Pinpoint the cell where the given text exists, returning its [x, y] midpoint coordinate. 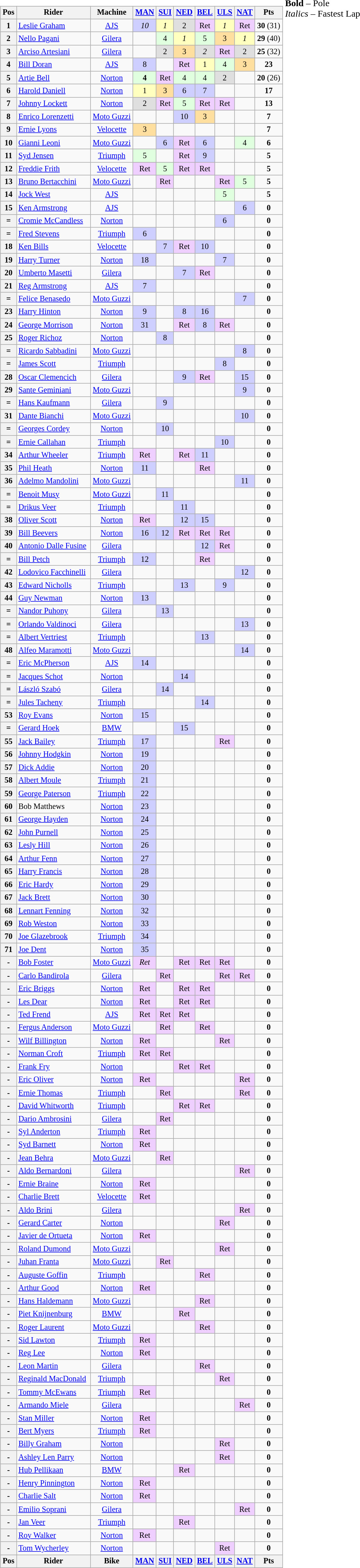
Bob Matthews [53, 807]
Arthur Good [53, 1288]
Drikus Veer [53, 507]
30 [145, 897]
Lennart Fenning [53, 911]
Ken Bills [53, 247]
Gerard Hoek [53, 729]
Rob Weston [53, 924]
Bruno Bertacchini [53, 182]
48 [9, 650]
Lesly Hill [53, 846]
22 [145, 793]
25 (32) [269, 52]
Charlie Brett [53, 1197]
Jules Tacheny [53, 702]
Sante Geminiani [53, 390]
Gianni Leoni [53, 143]
Carlo Bandirola [53, 976]
55 [9, 741]
Enrico Lorenzetti [53, 117]
Eric Hardy [53, 885]
John Purnell [53, 833]
Ernie Lyons [53, 130]
Syd Barnett [53, 1145]
Hans Kaufmann [53, 403]
Billy Graham [53, 1444]
Roland Dumond [53, 1249]
Benoit Musy [53, 494]
43 [9, 585]
Stan Miller [53, 1418]
Norman Croft [53, 1054]
Reg Lee [53, 1353]
Guy Newman [53, 598]
Syd Jensen [53, 156]
Machine [111, 13]
Harold Daniell [53, 91]
Nandor Puhony [53, 611]
Johnny Hodgkin [53, 754]
Eric McPherson [53, 663]
Ricardo Sabbadini [53, 351]
Edward Nicholls [53, 585]
Hub Pellikaan [53, 1470]
60 [9, 807]
Lodovico Facchinelli [53, 572]
59 [9, 793]
George Hayden [53, 819]
Roger Laurent [53, 1327]
Orlando Valdinoci [53, 624]
James Scott [53, 364]
Jan Veer [53, 1522]
Hans Haldemann [53, 1301]
Jacques Schot [53, 676]
Alfeo Maramotti [53, 650]
Henry Pinnington [53, 1483]
László Szabó [53, 689]
Roger Richoz [53, 338]
Jack Bailey [53, 741]
58 [9, 780]
Reginald MacDonald [53, 1379]
Harry Hinton [53, 312]
Arciso Artesiani [53, 52]
Phil Heath [53, 468]
Bert Myers [53, 1431]
30 (31) [269, 26]
Charlie Salt [53, 1496]
70 [9, 937]
George Morrison [53, 325]
27 [145, 858]
53 [9, 715]
63 [9, 846]
Johnny Lockett [53, 104]
26 [145, 846]
Fred Stevens [53, 234]
Joe Dent [53, 950]
64 [9, 858]
Oliver Scott [53, 520]
Antonio Dalle Fusine [53, 546]
Roy Evans [53, 715]
39 [9, 533]
Bill Beevers [53, 533]
Piet Knijnenburg [53, 1314]
69 [9, 924]
Ashley Len Parry [53, 1457]
Bike [111, 1561]
Georges Cordey [53, 429]
Ernie Callahan [53, 442]
Gerard Carter [53, 1223]
20 (26) [269, 78]
Artie Bell [53, 78]
Jock West [53, 195]
Aldo Bernardoni [53, 1171]
56 [9, 754]
Harry Turner [53, 260]
Leslie Graham [53, 26]
29 (40) [269, 39]
Eric Oliver [53, 1080]
42 [9, 572]
62 [9, 833]
32 [145, 911]
Javier de Ortueta [53, 1236]
Ernie Thomas [53, 1093]
Bob Foster [53, 963]
Leon Martin [53, 1366]
Dick Addie [53, 768]
Harry Francis [53, 872]
61 [9, 819]
Umberto Masetti [53, 273]
40 [9, 546]
Bill Doran [53, 65]
68 [9, 911]
Juhan Franta [53, 1262]
Les Dear [53, 1002]
Dario Ambrosini [53, 1119]
Ted Frend [53, 1015]
71 [9, 950]
Joe Glazebrook [53, 937]
Oscar Clemencich [53, 377]
Nello Pagani [53, 39]
Sid Lawton [53, 1340]
Bill Petch [53, 559]
36 [9, 481]
Aldo Brini [53, 1210]
Ken Armstrong [53, 208]
44 [9, 598]
David Whitworth [53, 1106]
Jean Behra [53, 1158]
Freddie Frith [53, 169]
Syl Anderton [53, 1132]
33 [145, 924]
Felice Benasedo [53, 299]
Auguste Goffin [53, 1275]
Armando Miele [53, 1405]
Tom Wycherley [53, 1548]
Dante Bianchi [53, 416]
Roy Walker [53, 1535]
65 [9, 872]
67 [9, 897]
Adelmo Mandolini [53, 481]
Tommy McEwans [53, 1392]
Albert Moule [53, 780]
38 [9, 520]
Emilio Soprani [53, 1509]
57 [9, 768]
Wilf Billington [53, 1041]
George Paterson [53, 793]
Arthur Fenn [53, 858]
Reg Armstrong [53, 286]
Ernie Braine [53, 1184]
Cromie McCandless [53, 221]
Frank Fry [53, 1067]
66 [9, 885]
Fergus Anderson [53, 1028]
Jack Brett [53, 897]
Albert Vertriest [53, 637]
Arthur Wheeler [53, 455]
Eric Briggs [53, 989]
